For the text-containing cell, return its midpoint in [X, Y] coordinate format. 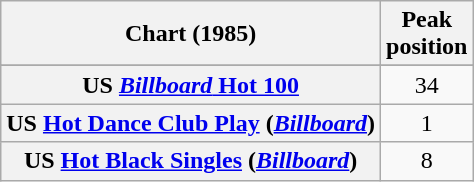
US Hot Black Singles (Billboard) [191, 161]
Chart (1985) [191, 34]
US Billboard Hot 100 [191, 85]
1 [427, 123]
US Hot Dance Club Play (Billboard) [191, 123]
34 [427, 85]
Peakposition [427, 34]
8 [427, 161]
